Locate the cell with the specified text and output its [x, y] center coordinate. 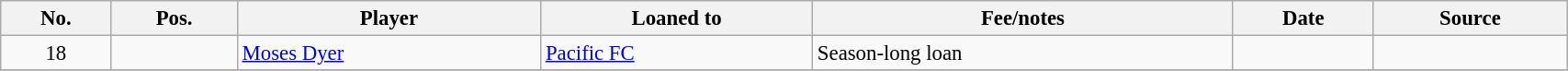
Season-long loan [1023, 53]
Loaned to [677, 18]
Player [389, 18]
Date [1303, 18]
Source [1470, 18]
Pacific FC [677, 53]
18 [56, 53]
Pos. [175, 18]
Moses Dyer [389, 53]
No. [56, 18]
Fee/notes [1023, 18]
